Return the (X, Y) coordinate for the center point of the cell that contains the specified text.  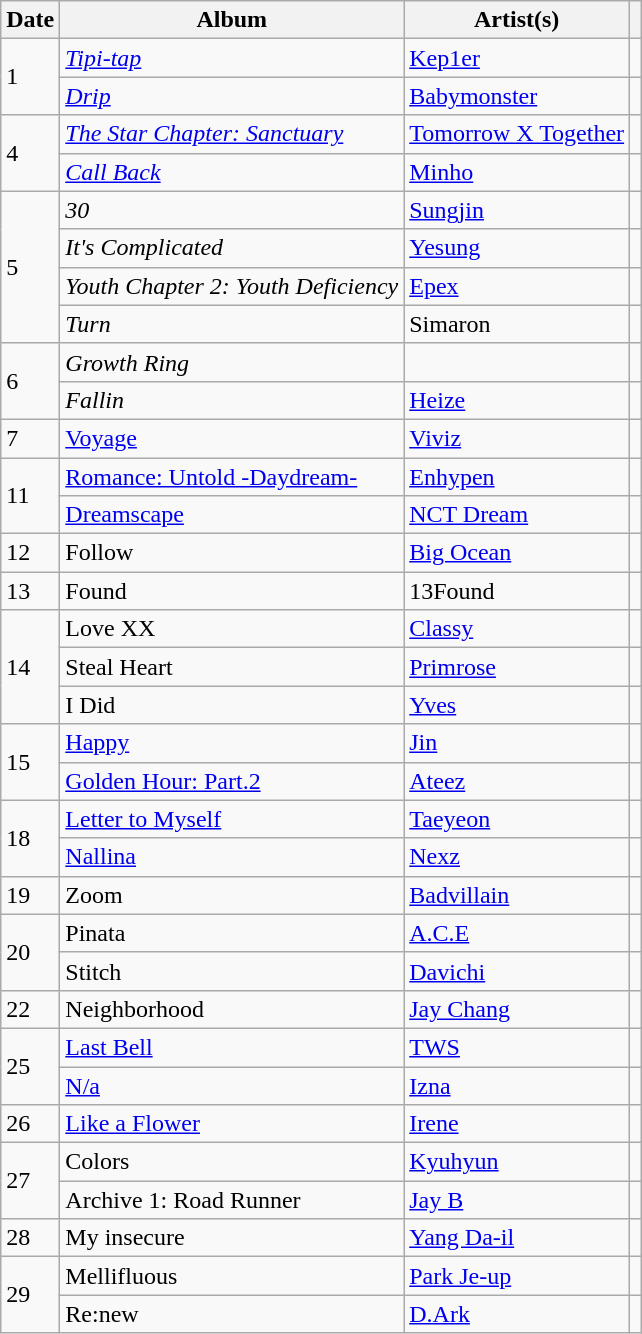
My insecure (232, 1238)
Neighborhood (232, 1009)
Minho (517, 172)
Tipi-tap (232, 58)
Love XX (232, 629)
NCT Dream (517, 515)
20 (30, 952)
It's Complicated (232, 248)
Badvillain (517, 895)
Heize (517, 400)
Call Back (232, 172)
Happy (232, 743)
Taeyeon (517, 819)
19 (30, 895)
Dreamscape (232, 515)
Romance: Untold -Daydream- (232, 477)
Jin (517, 743)
Colors (232, 1162)
28 (30, 1238)
Zoom (232, 895)
Yves (517, 705)
Youth Chapter 2: Youth Deficiency (232, 286)
Steal Heart (232, 667)
A.C.E (517, 933)
Archive 1: Road Runner (232, 1200)
12 (30, 553)
Re:new (232, 1314)
Album (232, 20)
Letter to Myself (232, 819)
13 (30, 591)
Yesung (517, 248)
Last Bell (232, 1047)
Tomorrow X Together (517, 134)
Babymonster (517, 96)
Davichi (517, 971)
26 (30, 1124)
Growth Ring (232, 362)
Irene (517, 1124)
Enhypen (517, 477)
Park Je-up (517, 1276)
1 (30, 77)
Nexz (517, 857)
Follow (232, 553)
TWS (517, 1047)
Stitch (232, 971)
6 (30, 381)
Classy (517, 629)
Mellifluous (232, 1276)
Primrose (517, 667)
15 (30, 762)
Kep1er (517, 58)
Simaron (517, 324)
I Did (232, 705)
25 (30, 1066)
18 (30, 838)
22 (30, 1009)
Epex (517, 286)
5 (30, 267)
Drip (232, 96)
11 (30, 496)
Big Ocean (517, 553)
Viviz (517, 438)
Jay B (517, 1200)
Ateez (517, 781)
13Found (517, 591)
Fallin (232, 400)
Pinata (232, 933)
7 (30, 438)
Nallina (232, 857)
Jay Chang (517, 1009)
Golden Hour: Part.2 (232, 781)
The Star Chapter: Sanctuary (232, 134)
14 (30, 667)
4 (30, 153)
Voyage (232, 438)
Artist(s) (517, 20)
Yang Da-il (517, 1238)
27 (30, 1181)
29 (30, 1295)
Like a Flower (232, 1124)
Kyuhyun (517, 1162)
N/a (232, 1085)
D.Ark (517, 1314)
Turn (232, 324)
30 (232, 210)
Sungjin (517, 210)
Izna (517, 1085)
Date (30, 20)
Found (232, 591)
